Output the [X, Y] coordinate of the center of the cell containing the given text.  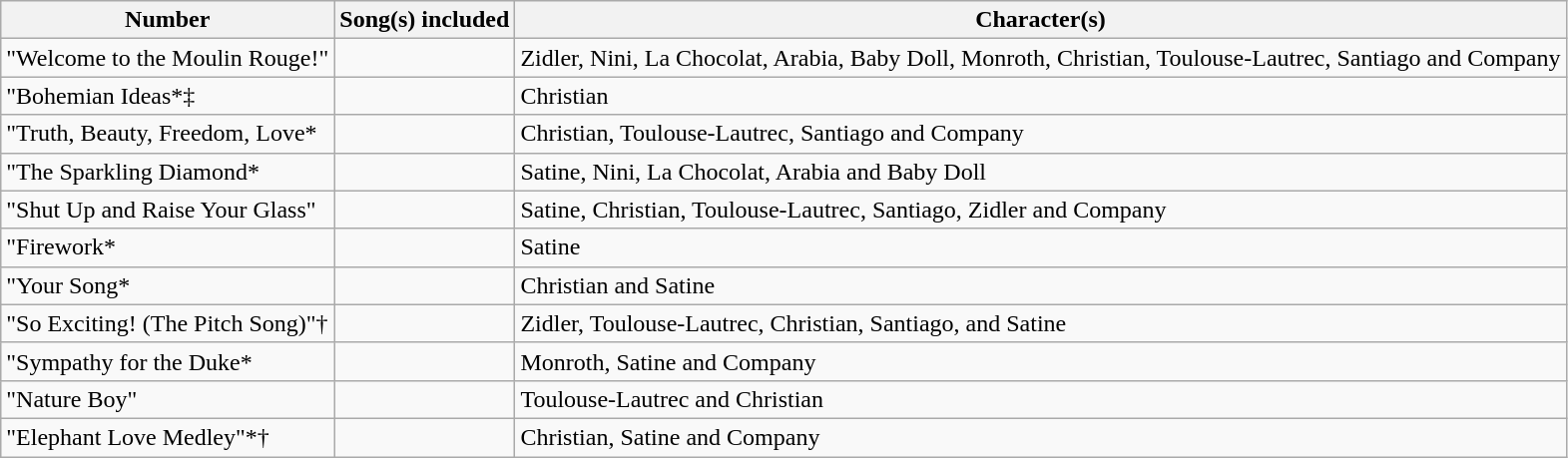
"Sympathy for the Duke* [168, 361]
Satine [1040, 247]
Number [168, 20]
"The Sparkling Diamond* [168, 172]
Christian, Satine and Company [1040, 437]
"Elephant Love Medley"*† [168, 437]
"Bohemian Ideas*‡ [168, 96]
"Welcome to the Moulin Rouge!" [168, 58]
Satine, Nini, La Chocolat, Arabia and Baby Doll [1040, 172]
Monroth, Satine and Company [1040, 361]
"Your Song* [168, 285]
Christian [1040, 96]
Character(s) [1040, 20]
Zidler, Nini, La Chocolat, Arabia, Baby Doll, Monroth, Christian, Toulouse-Lautrec, Santiago and Company [1040, 58]
"Truth, Beauty, Freedom, Love* [168, 134]
"Nature Boy" [168, 399]
Zidler, Toulouse-Lautrec, Christian, Santiago, and Satine [1040, 323]
Toulouse-Lautrec and Christian [1040, 399]
Christian, Toulouse-Lautrec, Santiago and Company [1040, 134]
"Firework* [168, 247]
Satine, Christian, Toulouse-Lautrec, Santiago, Zidler and Company [1040, 210]
Song(s) included [425, 20]
"So Exciting! (The Pitch Song)"† [168, 323]
"Shut Up and Raise Your Glass" [168, 210]
Christian and Satine [1040, 285]
